Search for the cell housing the specified text and yield its [X, Y] center coordinate. 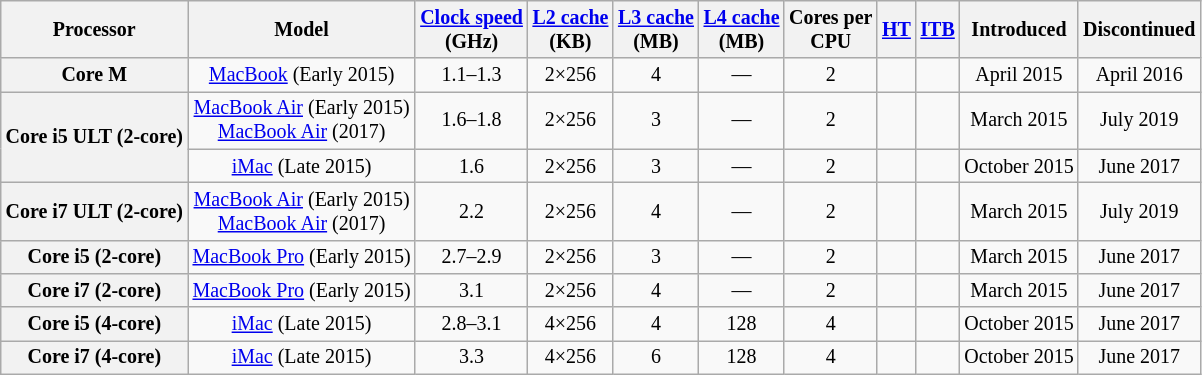
April 2015 [1020, 76]
Core i7 ULT (2-core) [94, 212]
Cores perCPU [830, 30]
Processor [94, 30]
Discontinued [1139, 30]
Clock speed(GHz) [471, 30]
Core M [94, 76]
Core i5 (4-core) [94, 324]
6 [656, 358]
1.6–1.8 [471, 120]
1.1–1.3 [471, 76]
3.1 [471, 290]
Core i7 (2-core) [94, 290]
3.3 [471, 358]
Core i5 ULT (2-core) [94, 138]
Introduced [1020, 30]
Core i5 (2-core) [94, 256]
2.7–2.9 [471, 256]
ITB [938, 30]
2.8–3.1 [471, 324]
MacBook (Early 2015) [302, 76]
Model [302, 30]
L4 cache (MB) [742, 30]
L3 cache(MB) [656, 30]
April 2016 [1139, 76]
HT [896, 30]
1.6 [471, 166]
L2 cache(KB) [571, 30]
2.2 [471, 212]
Core i7 (4-core) [94, 358]
